Return the (x, y) coordinate for the center point of the cell that contains the specified text.  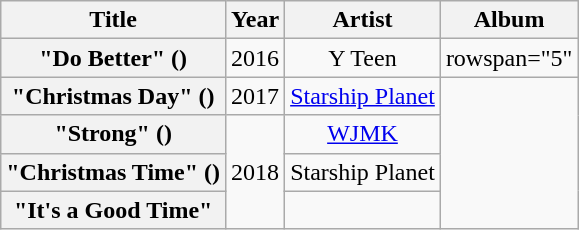
"Christmas Day" () (114, 96)
rowspan="5" (509, 58)
WJMK (363, 134)
Artist (363, 20)
Album (509, 20)
2016 (256, 58)
Y Teen (363, 58)
2018 (256, 172)
Year (256, 20)
"Christmas Time" () (114, 172)
2017 (256, 96)
Title (114, 20)
"Do Better" () (114, 58)
"It's a Good Time" (114, 210)
"Strong" () (114, 134)
